Provide the [X, Y] coordinate of the cell's center where the given text is located.  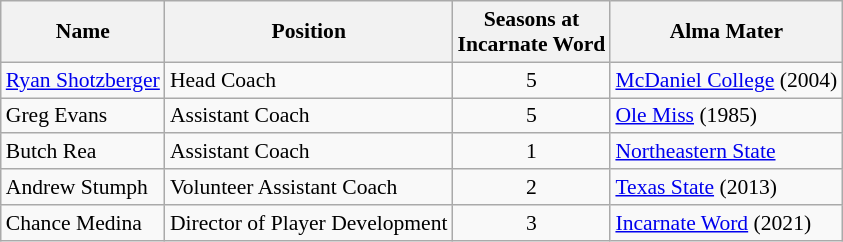
Incarnate Word (2021) [726, 223]
1 [532, 152]
Butch Rea [83, 152]
Chance Medina [83, 223]
Director of Player Development [309, 223]
Seasons atIncarnate Word [532, 32]
Position [309, 32]
Greg Evans [83, 116]
2 [532, 187]
Northeastern State [726, 152]
Ryan Shotzberger [83, 80]
Name [83, 32]
Andrew Stumph [83, 187]
Ole Miss (1985) [726, 116]
McDaniel College (2004) [726, 80]
3 [532, 223]
Head Coach [309, 80]
Texas State (2013) [726, 187]
Alma Mater [726, 32]
Volunteer Assistant Coach [309, 187]
